Return (x, y) of the center of cell containing provided text 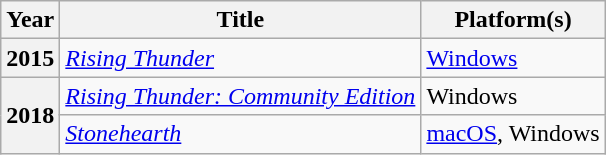
macOS, Windows (513, 134)
Title (240, 20)
Platform(s) (513, 20)
Rising Thunder: Community Edition (240, 96)
2015 (30, 58)
2018 (30, 115)
Stonehearth (240, 134)
Year (30, 20)
Rising Thunder (240, 58)
